Determine the [x, y] coordinate at the center of the cell enclosing the given text.  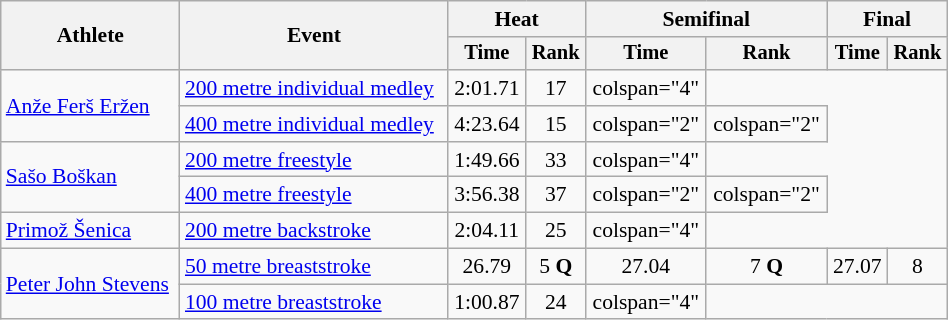
2:01.71 [487, 88]
Sašo Boškan [90, 178]
27.07 [858, 267]
Peter John Stevens [90, 284]
200 metre backstroke [314, 231]
7 Q [766, 267]
8 [918, 267]
Event [314, 36]
100 metre breaststroke [314, 302]
Heat [517, 19]
27.04 [646, 267]
1:00.87 [487, 302]
33 [556, 160]
5 Q [556, 267]
24 [556, 302]
4:23.64 [487, 124]
3:56.38 [487, 195]
50 metre breaststroke [314, 267]
Athlete [90, 36]
2:04.11 [487, 231]
15 [556, 124]
200 metre freestyle [314, 160]
26.79 [487, 267]
200 metre individual medley [314, 88]
Final [887, 19]
Primož Šenica [90, 231]
17 [556, 88]
25 [556, 231]
Anže Ferš Eržen [90, 106]
37 [556, 195]
400 metre individual medley [314, 124]
Semifinal [706, 19]
1:49.66 [487, 160]
400 metre freestyle [314, 195]
